Extract the [x, y] coordinate from the center of the cell holding the provided text.  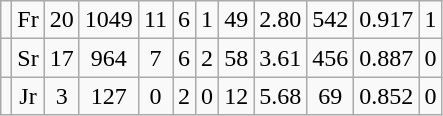
2.80 [280, 20]
Jr [28, 96]
11 [155, 20]
127 [108, 96]
20 [62, 20]
456 [330, 58]
1049 [108, 20]
58 [236, 58]
542 [330, 20]
49 [236, 20]
Sr [28, 58]
5.68 [280, 96]
12 [236, 96]
0.887 [386, 58]
964 [108, 58]
69 [330, 96]
17 [62, 58]
0.917 [386, 20]
0.852 [386, 96]
7 [155, 58]
3 [62, 96]
3.61 [280, 58]
Fr [28, 20]
